For the text-containing cell, return its midpoint in (X, Y) coordinate format. 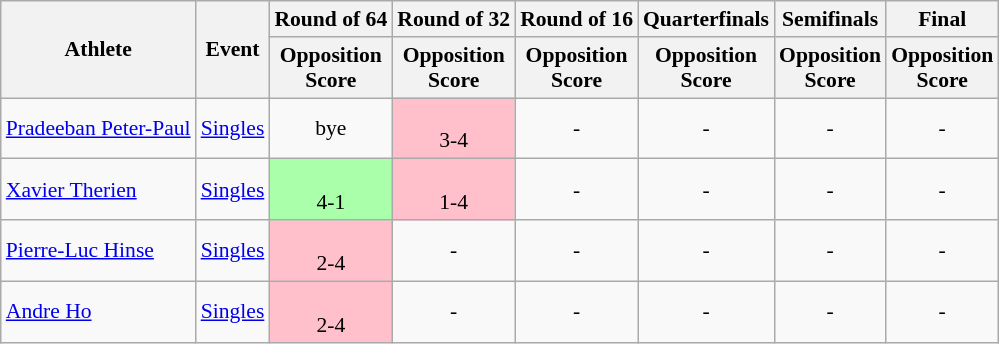
Pierre-Luc Hinse (98, 250)
Final (942, 19)
1-4 (454, 190)
Quarterfinals (706, 19)
Pradeeban Peter-Paul (98, 128)
Round of 32 (454, 19)
Event (233, 50)
bye (330, 128)
Andre Ho (98, 312)
4-1 (330, 190)
Round of 64 (330, 19)
Athlete (98, 50)
3-4 (454, 128)
Semifinals (830, 19)
Xavier Therien (98, 190)
Round of 16 (576, 19)
